Return [x, y] of the center of cell containing provided text 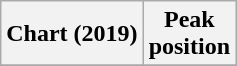
Chart (2019) [72, 34]
Peak position [189, 34]
